Extract the (x, y) coordinate from the center of the cell holding the provided text.  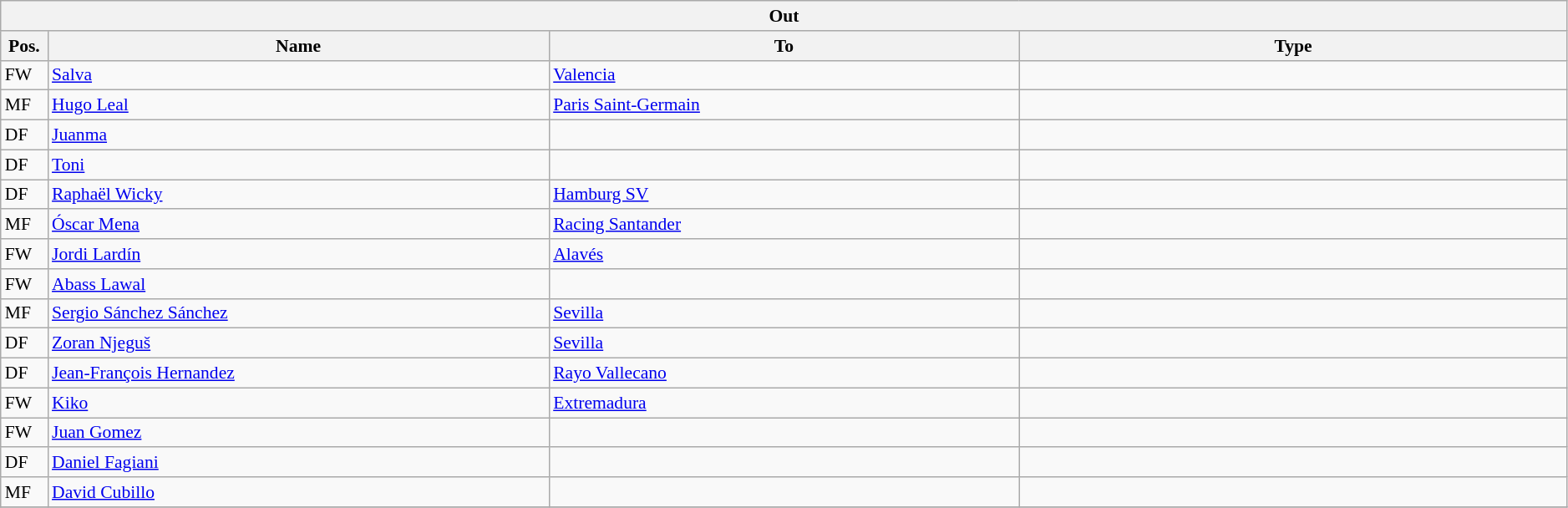
Abass Lawal (298, 284)
Salva (298, 75)
To (784, 46)
Valencia (784, 75)
Óscar Mena (298, 225)
Racing Santander (784, 225)
Daniel Fagiani (298, 463)
Jean-François Hernandez (298, 373)
Zoran Njeguš (298, 343)
Kiko (298, 403)
Rayo Vallecano (784, 373)
Extremadura (784, 403)
Name (298, 46)
Hamburg SV (784, 195)
Type (1293, 46)
David Cubillo (298, 492)
Juanma (298, 135)
Pos. (24, 46)
Paris Saint-Germain (784, 105)
Sergio Sánchez Sánchez (298, 313)
Juan Gomez (298, 433)
Jordi Lardín (298, 254)
Alavés (784, 254)
Out (784, 16)
Raphaël Wicky (298, 195)
Toni (298, 165)
Hugo Leal (298, 105)
